Determine the (x, y) coordinate at the center of the cell enclosing the given text.  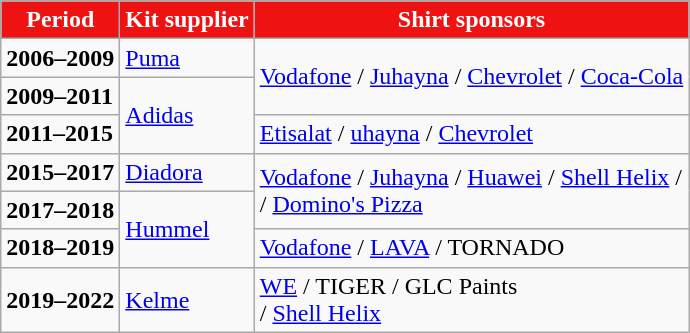
Etisalat / uhayna / Chevrolet (472, 134)
2011–2015 (60, 134)
2015–2017 (60, 172)
Shirt sponsors (472, 20)
Kit supplier (187, 20)
Adidas (187, 115)
2019–2022 (60, 300)
Vodafone / LAVA / TORNADO (472, 248)
Hummel (187, 229)
2006–2009 (60, 58)
2009–2011 (60, 96)
Period (60, 20)
WE / TIGER / GLC Paints/ Shell Helix (472, 300)
Diadora (187, 172)
Puma (187, 58)
Vodafone / Juhayna / Huawei / Shell Helix / / Domino's Pizza (472, 191)
2017–2018 (60, 210)
2018–2019 (60, 248)
Kelme (187, 300)
Vodafone / Juhayna / Chevrolet / Coca-Cola (472, 77)
